From the cell containing the given text, extract its center point as [X, Y] coordinate. 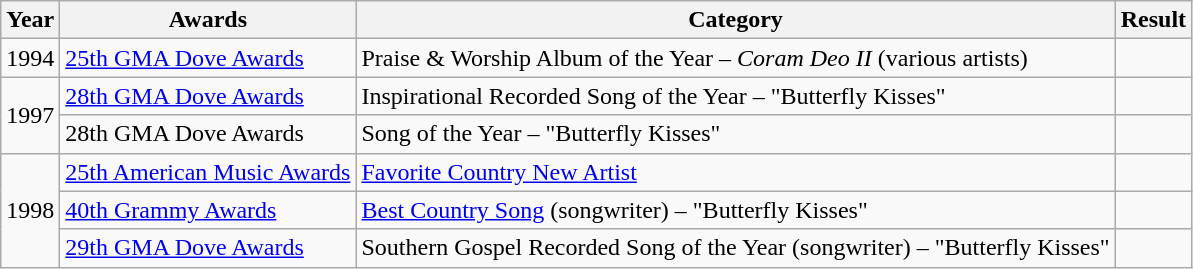
Best Country Song (songwriter) – "Butterfly Kisses" [736, 210]
Category [736, 20]
40th Grammy Awards [208, 210]
Song of the Year – "Butterfly Kisses" [736, 134]
1994 [30, 58]
Inspirational Recorded Song of the Year – "Butterfly Kisses" [736, 96]
Year [30, 20]
25th GMA Dove Awards [208, 58]
Awards [208, 20]
1998 [30, 210]
25th American Music Awards [208, 172]
Result [1153, 20]
Favorite Country New Artist [736, 172]
1997 [30, 115]
Praise & Worship Album of the Year – Coram Deo II (various artists) [736, 58]
29th GMA Dove Awards [208, 248]
Southern Gospel Recorded Song of the Year (songwriter) – "Butterfly Kisses" [736, 248]
